Locate the cell with the specified text and output its [X, Y] center coordinate. 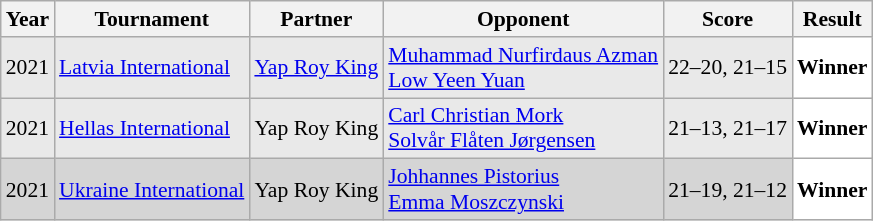
Muhammad Nurfirdaus Azman Low Yeen Yuan [523, 68]
Result [832, 19]
Opponent [523, 19]
Score [728, 19]
21–19, 21–12 [728, 190]
Ukraine International [152, 190]
Hellas International [152, 128]
22–20, 21–15 [728, 68]
Johhannes Pistorius Emma Moszczynski [523, 190]
Partner [316, 19]
Latvia International [152, 68]
Tournament [152, 19]
Year [28, 19]
21–13, 21–17 [728, 128]
Carl Christian Mork Solvår Flåten Jørgensen [523, 128]
